Determine the (x, y) coordinate at the center of the cell enclosing the given text.  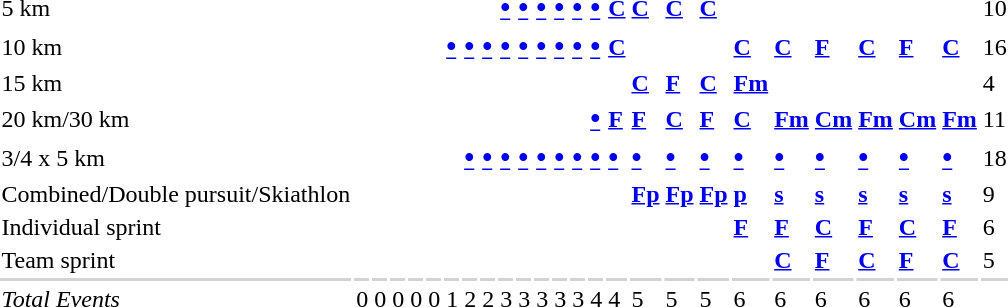
4 (994, 83)
16 (994, 47)
18 (994, 158)
9 (994, 194)
Combined/Double pursuit/Skiathlon (176, 194)
Individual sprint (176, 227)
3/4 x 5 km (176, 158)
20 km/30 km (176, 119)
p (751, 194)
5 (994, 260)
11 (994, 119)
15 km (176, 83)
6 (994, 227)
10 km (176, 47)
Team sprint (176, 260)
